From the cell containing the given text, extract its center point as [X, Y] coordinate. 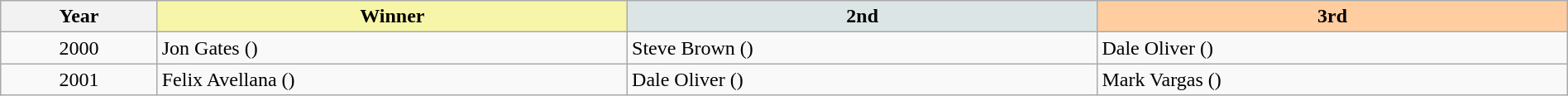
Winner [392, 17]
2nd [863, 17]
Steve Brown () [863, 48]
3rd [1332, 17]
Felix Avellana () [392, 79]
2000 [79, 48]
2001 [79, 79]
Mark Vargas () [1332, 79]
Year [79, 17]
Jon Gates () [392, 48]
